Find where the given text appears and provide that cell's center as (x, y) coordinate. 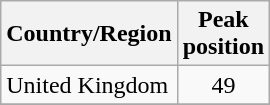
Country/Region (89, 34)
Peakposition (223, 34)
49 (223, 85)
United Kingdom (89, 85)
